Extract the (X, Y) coordinate from the center of the cell holding the provided text.  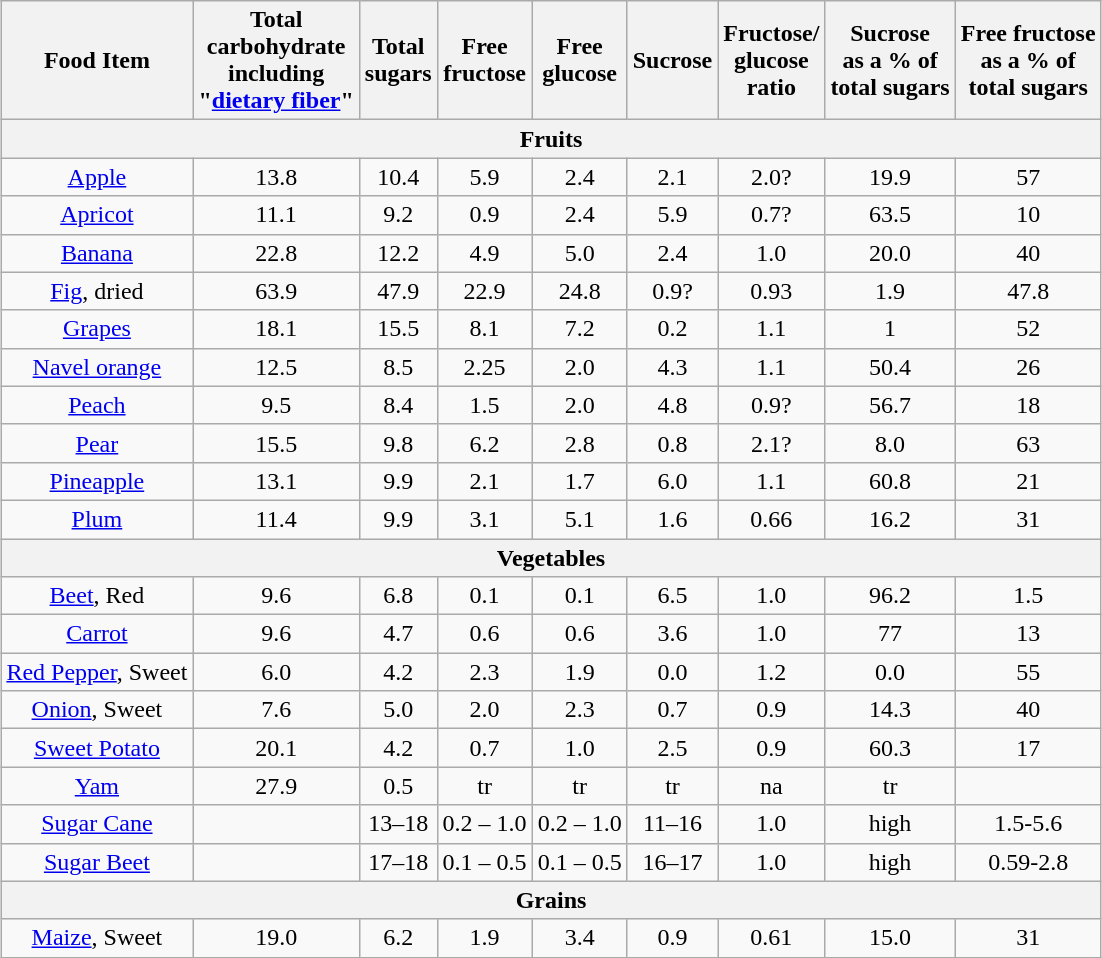
7.6 (276, 710)
1.5-5.6 (1028, 824)
Freefructose (484, 60)
Plum (97, 519)
Pineapple (97, 481)
17 (1028, 748)
11.4 (276, 519)
13 (1028, 634)
19.0 (276, 938)
Banana (97, 253)
Sugar Beet (97, 862)
Yam (97, 786)
3.1 (484, 519)
13.8 (276, 177)
1.7 (580, 481)
Apricot (97, 215)
1.6 (672, 519)
Navel orange (97, 367)
7.2 (580, 329)
8.1 (484, 329)
63.5 (890, 215)
Totalsugars (398, 60)
Beet, Red (97, 596)
13.1 (276, 481)
Peach (97, 405)
Vegetables (551, 557)
6.8 (398, 596)
47.8 (1028, 291)
2.8 (580, 443)
0.66 (772, 519)
Totalcarbohydrateincluding"dietary fiber" (276, 60)
96.2 (890, 596)
52 (1028, 329)
Free fructoseas a % oftotal sugars (1028, 60)
55 (1028, 672)
Fruits (551, 139)
2.1? (772, 443)
26 (1028, 367)
8.4 (398, 405)
Onion, Sweet (97, 710)
19.9 (890, 177)
47.9 (398, 291)
9.8 (398, 443)
22.9 (484, 291)
18 (1028, 405)
Fig, dried (97, 291)
Sucroseas a % oftotal sugars (890, 60)
Freeglucose (580, 60)
60.8 (890, 481)
Carrot (97, 634)
4.7 (398, 634)
57 (1028, 177)
5.1 (580, 519)
20.0 (890, 253)
15.0 (890, 938)
2.0? (772, 177)
Red Pepper, Sweet (97, 672)
Apple (97, 177)
3.6 (672, 634)
Grains (551, 900)
9.5 (276, 405)
18.1 (276, 329)
63.9 (276, 291)
9.2 (398, 215)
na (772, 786)
16–17 (672, 862)
50.4 (890, 367)
11.1 (276, 215)
Maize, Sweet (97, 938)
20.1 (276, 748)
Sugar Cane (97, 824)
0.93 (772, 291)
14.3 (890, 710)
Grapes (97, 329)
17–18 (398, 862)
56.7 (890, 405)
6.5 (672, 596)
16.2 (890, 519)
4.3 (672, 367)
24.8 (580, 291)
13–18 (398, 824)
1.2 (772, 672)
0.2 (672, 329)
3.4 (580, 938)
Food Item (97, 60)
12.5 (276, 367)
10.4 (398, 177)
0.7? (772, 215)
63 (1028, 443)
4.9 (484, 253)
4.8 (672, 405)
Fructose/glucoseratio (772, 60)
0.5 (398, 786)
0.61 (772, 938)
Sucrose (672, 60)
27.9 (276, 786)
2.5 (672, 748)
Sweet Potato (97, 748)
22.8 (276, 253)
60.3 (890, 748)
0.8 (672, 443)
21 (1028, 481)
10 (1028, 215)
11–16 (672, 824)
2.25 (484, 367)
8.5 (398, 367)
12.2 (398, 253)
0.59-2.8 (1028, 862)
1 (890, 329)
77 (890, 634)
8.0 (890, 443)
Pear (97, 443)
